Determine the [X, Y] coordinate at the center of the cell enclosing the given text.  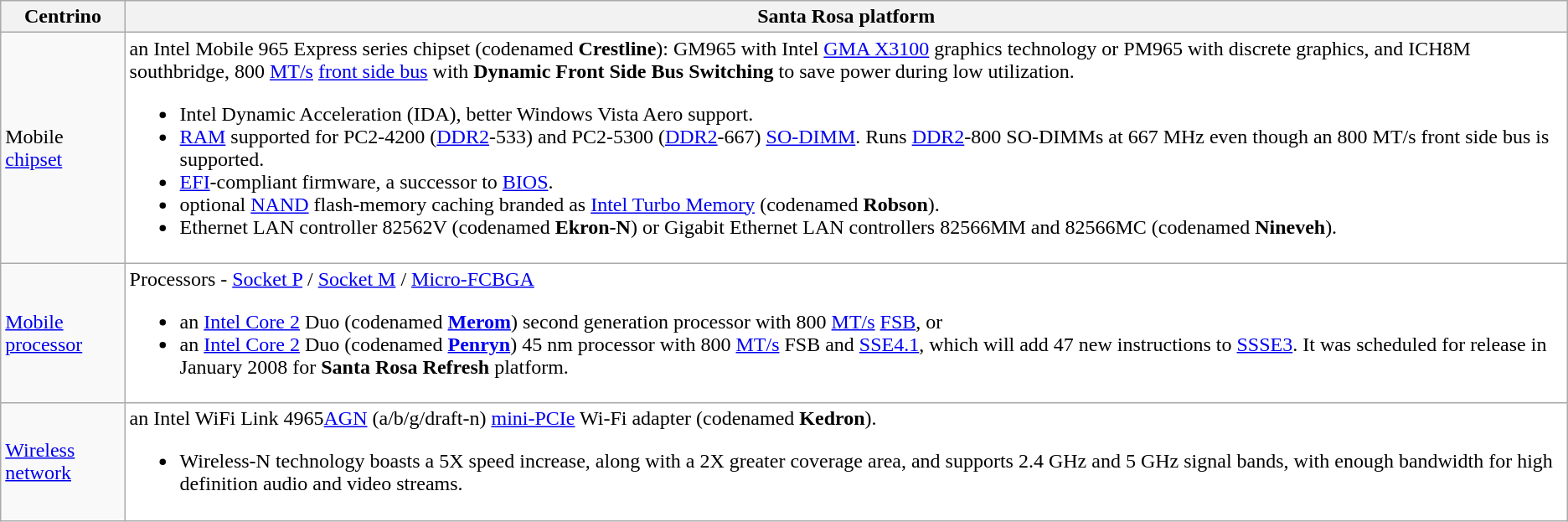
Mobile chipset [63, 147]
Centrino [63, 17]
Wireless network [63, 462]
Mobile processor [63, 333]
Santa Rosa platform [846, 17]
